Detect which cell encompasses the target text, then output its (x, y) center coordinate. 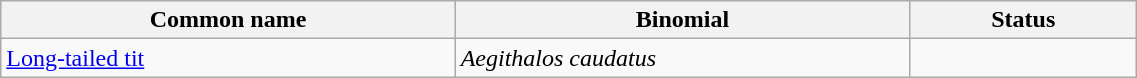
Long-tailed tit (228, 58)
Binomial (682, 20)
Aegithalos caudatus (682, 58)
Common name (228, 20)
Status (1024, 20)
